Search for the cell housing the specified text and yield its [x, y] center coordinate. 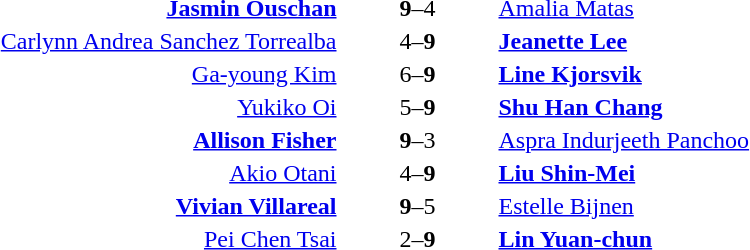
9–3 [418, 140]
5–9 [418, 107]
9–5 [418, 206]
6–9 [418, 74]
